Pinpoint the cell where the given text exists, returning its [x, y] midpoint coordinate. 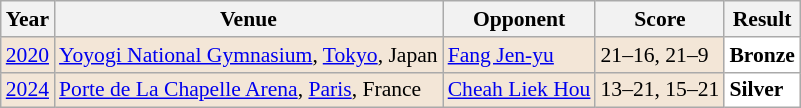
21–16, 21–9 [660, 55]
Porte de La Chapelle Arena, Paris, France [248, 90]
13–21, 15–21 [660, 90]
Yoyogi National Gymnasium, Tokyo, Japan [248, 55]
Silver [762, 90]
Opponent [520, 19]
Year [28, 19]
Cheah Liek Hou [520, 90]
Bronze [762, 55]
Venue [248, 19]
2024 [28, 90]
2020 [28, 55]
Result [762, 19]
Score [660, 19]
Fang Jen-yu [520, 55]
